From the cell containing the given text, extract its center point as (x, y) coordinate. 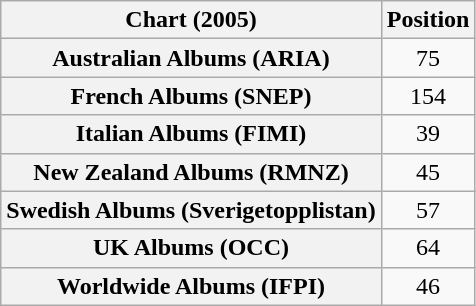
45 (428, 172)
Worldwide Albums (IFPI) (191, 286)
Australian Albums (ARIA) (191, 58)
154 (428, 96)
French Albums (SNEP) (191, 96)
Swedish Albums (Sverigetopplistan) (191, 210)
75 (428, 58)
46 (428, 286)
Italian Albums (FIMI) (191, 134)
Chart (2005) (191, 20)
57 (428, 210)
64 (428, 248)
39 (428, 134)
Position (428, 20)
New Zealand Albums (RMNZ) (191, 172)
UK Albums (OCC) (191, 248)
